Capture the cell that displays the provided text and extract its (x, y) central coordinate. 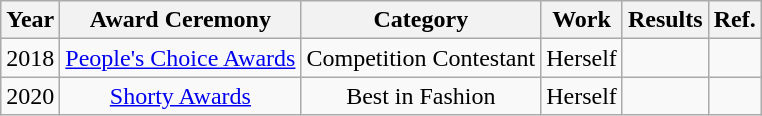
Ref. (734, 20)
Competition Contestant (421, 58)
Results (665, 20)
Shorty Awards (180, 96)
People's Choice Awards (180, 58)
2018 (30, 58)
Category (421, 20)
Work (582, 20)
Best in Fashion (421, 96)
Year (30, 20)
Award Ceremony (180, 20)
2020 (30, 96)
